Scan for the cell matching the given text and deliver its [x, y] coordinate at center. 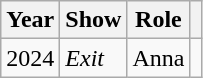
Show [94, 20]
Anna [158, 58]
Exit [94, 58]
Role [158, 20]
Year [30, 20]
2024 [30, 58]
